Scan for the cell matching the given text and deliver its [X, Y] coordinate at center. 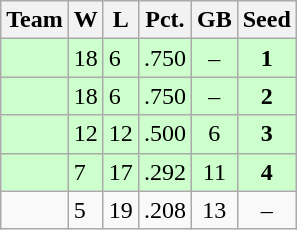
W [86, 20]
13 [214, 210]
3 [266, 134]
11 [214, 172]
1 [266, 58]
4 [266, 172]
.208 [164, 210]
.292 [164, 172]
.500 [164, 134]
Seed [266, 20]
L [120, 20]
19 [120, 210]
5 [86, 210]
GB [214, 20]
7 [86, 172]
17 [120, 172]
Pct. [164, 20]
Team [35, 20]
2 [266, 96]
